Find where the given text appears and provide that cell's center as (x, y) coordinate. 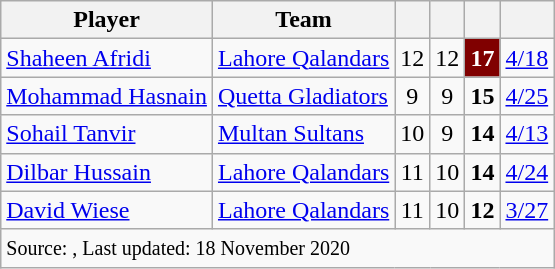
15 (482, 96)
Dilbar Hussain (107, 172)
Source: , Last updated: 18 November 2020 (278, 248)
Player (107, 20)
Sohail Tanvir (107, 134)
Multan Sultans (303, 134)
Mohammad Hasnain (107, 96)
David Wiese (107, 210)
Quetta Gladiators (303, 96)
Team (303, 20)
4/13 (527, 134)
3/27 (527, 210)
4/25 (527, 96)
Shaheen Afridi (107, 58)
4/24 (527, 172)
17 (482, 58)
4/18 (527, 58)
